Identify which cell holds the provided text, then report its [x, y] central coordinate. 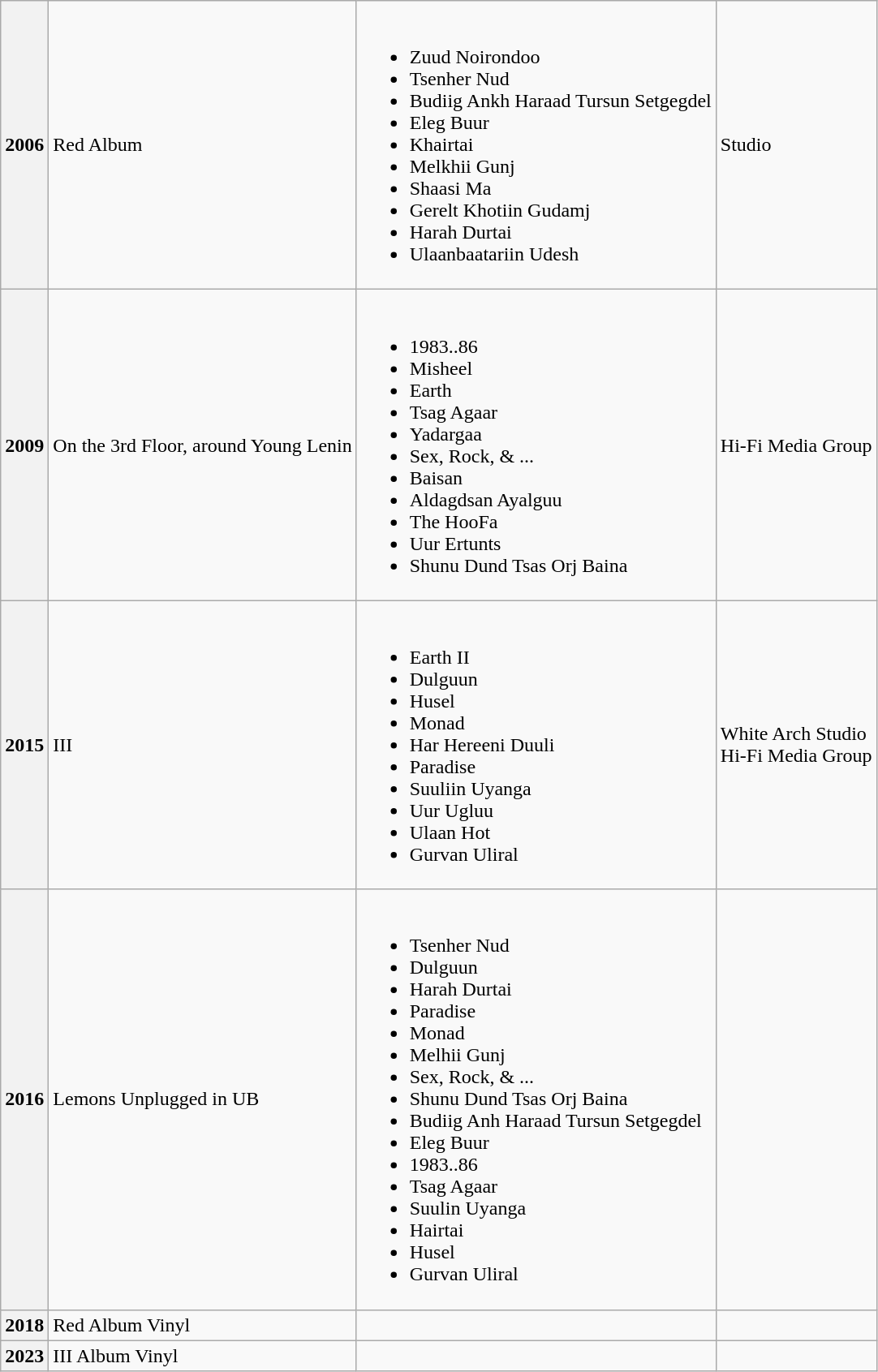
Red Album Vinyl [203, 1325]
Hi-Fi Media Group [796, 445]
1983..86MisheelEarthTsag AgaarYadargaaSex, Rock, & ...BaisanAldagdsan AyalguuThe HooFaUur ErtuntsShunu Dund Tsas Orj Baina [536, 445]
2006 [24, 145]
2009 [24, 445]
2023 [24, 1356]
Earth IIDulguunHuselMonadHar Hereeni DuuliParadiseSuuliin UyangaUur UgluuUlaan HotGurvan Uliral [536, 745]
2015 [24, 745]
Lemons Unplugged in UB [203, 1099]
2016 [24, 1099]
Red Album [203, 145]
2018 [24, 1325]
Studio [796, 145]
III [203, 745]
White Arch StudioHi-Fi Media Group [796, 745]
On the 3rd Floor, around Young Lenin [203, 445]
III Album Vinyl [203, 1356]
